Return the [X, Y] coordinate for the center point of the cell that contains the specified text.  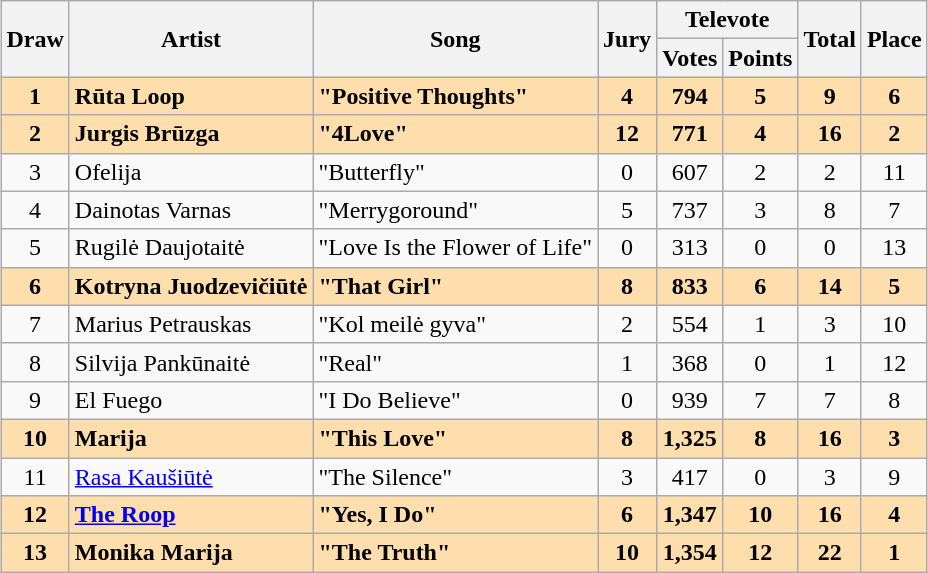
Total [830, 39]
1,325 [690, 438]
368 [690, 362]
"Merrygoround" [456, 210]
The Roop [191, 515]
Rūta Loop [191, 96]
Jurgis Brūzga [191, 134]
554 [690, 324]
794 [690, 96]
607 [690, 172]
Rasa Kaušiūtė [191, 477]
Jury [628, 39]
22 [830, 553]
"Kol meilė gyva" [456, 324]
"Real" [456, 362]
Song [456, 39]
Votes [690, 58]
"I Do Believe" [456, 400]
"Love Is the Flower of Life" [456, 248]
417 [690, 477]
Artist [191, 39]
"Butterfly" [456, 172]
Points [760, 58]
Televote [728, 20]
Kotryna Juodzevičiūtė [191, 286]
"Positive Thoughts" [456, 96]
833 [690, 286]
"The Silence" [456, 477]
Place [894, 39]
737 [690, 210]
1,354 [690, 553]
"Yes, I Do" [456, 515]
Marija [191, 438]
Marius Petrauskas [191, 324]
Monika Marija [191, 553]
Silvija Pankūnaitė [191, 362]
"The Truth" [456, 553]
14 [830, 286]
939 [690, 400]
313 [690, 248]
771 [690, 134]
"This Love" [456, 438]
Ofelija [191, 172]
1,347 [690, 515]
Draw [35, 39]
Rugilė Daujotaitė [191, 248]
"That Girl" [456, 286]
"4Love" [456, 134]
Dainotas Varnas [191, 210]
El Fuego [191, 400]
